Scan for the cell matching the given text and deliver its (X, Y) coordinate at center. 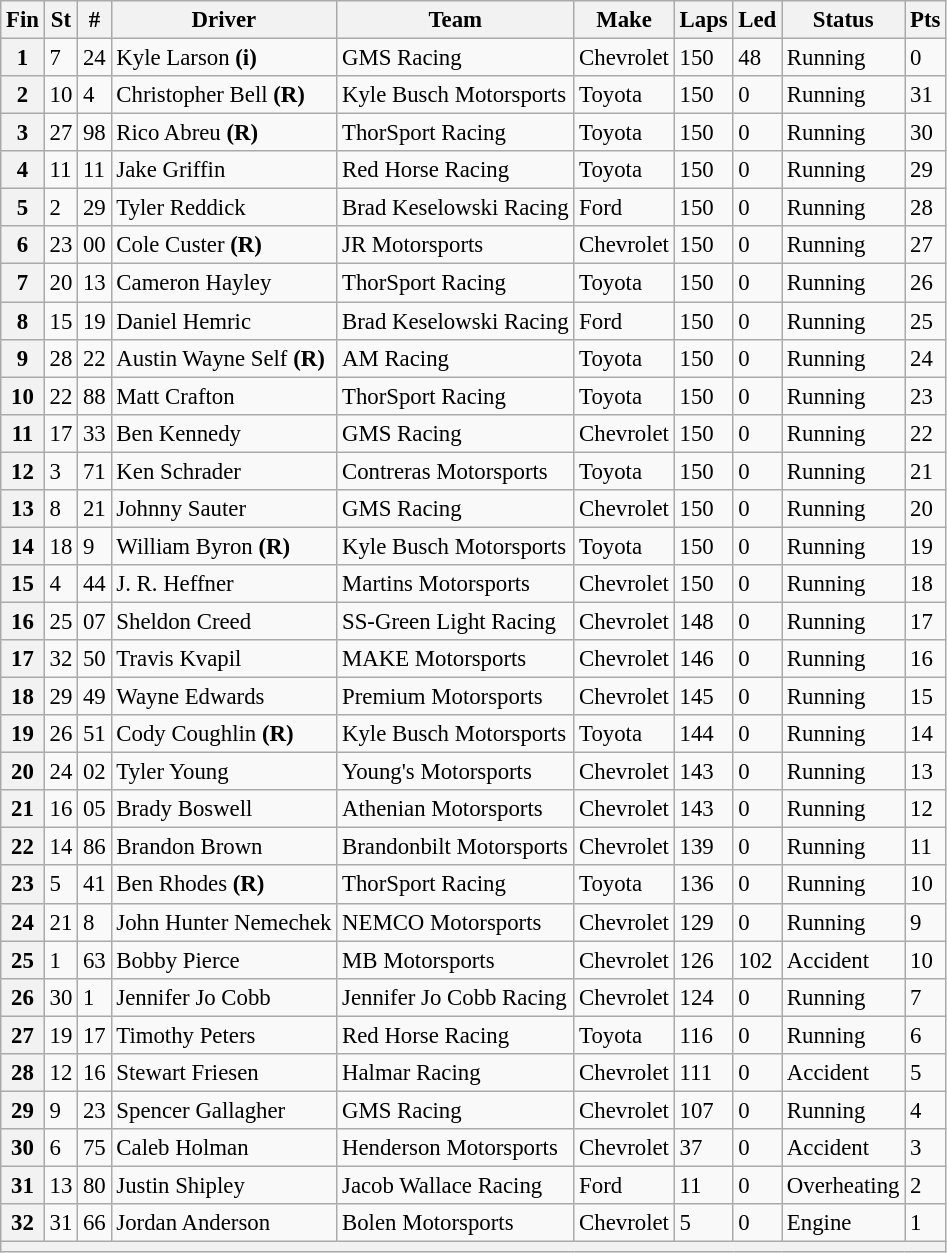
Timothy Peters (224, 1035)
Bolen Motorsports (456, 1223)
Johnny Sauter (224, 509)
144 (704, 734)
Justin Shipley (224, 1185)
124 (704, 997)
136 (704, 885)
Premium Motorsports (456, 697)
Jake Griffin (224, 170)
Cody Coughlin (R) (224, 734)
07 (94, 621)
Spencer Gallagher (224, 1110)
Matt Crafton (224, 396)
Engine (844, 1223)
Pts (926, 20)
98 (94, 133)
139 (704, 847)
50 (94, 659)
66 (94, 1223)
102 (758, 960)
Bobby Pierce (224, 960)
44 (94, 584)
00 (94, 245)
48 (758, 58)
Brandonbilt Motorsports (456, 847)
SS-Green Light Racing (456, 621)
33 (94, 433)
NEMCO Motorsports (456, 922)
JR Motorsports (456, 245)
Ken Schrader (224, 471)
Fin (23, 20)
Kyle Larson (i) (224, 58)
Daniel Hemric (224, 321)
Overheating (844, 1185)
Cole Custer (R) (224, 245)
86 (94, 847)
Laps (704, 20)
Driver (224, 20)
MB Motorsports (456, 960)
51 (94, 734)
Brandon Brown (224, 847)
Jacob Wallace Racing (456, 1185)
05 (94, 809)
37 (704, 1148)
145 (704, 697)
William Byron (R) (224, 546)
John Hunter Nemechek (224, 922)
Travis Kvapil (224, 659)
Cameron Hayley (224, 283)
Rico Abreu (R) (224, 133)
129 (704, 922)
41 (94, 885)
Brady Boswell (224, 809)
Status (844, 20)
Martins Motorsports (456, 584)
126 (704, 960)
Contreras Motorsports (456, 471)
MAKE Motorsports (456, 659)
75 (94, 1148)
Jennifer Jo Cobb Racing (456, 997)
Make (624, 20)
Christopher Bell (R) (224, 95)
71 (94, 471)
111 (704, 1073)
148 (704, 621)
Stewart Friesen (224, 1073)
Young's Motorsports (456, 772)
Jennifer Jo Cobb (224, 997)
Tyler Reddick (224, 208)
Jordan Anderson (224, 1223)
Team (456, 20)
Sheldon Creed (224, 621)
Led (758, 20)
# (94, 20)
88 (94, 396)
146 (704, 659)
J. R. Heffner (224, 584)
Tyler Young (224, 772)
Henderson Motorsports (456, 1148)
63 (94, 960)
Austin Wayne Self (R) (224, 358)
49 (94, 697)
Athenian Motorsports (456, 809)
80 (94, 1185)
Caleb Holman (224, 1148)
116 (704, 1035)
Ben Rhodes (R) (224, 885)
Halmar Racing (456, 1073)
107 (704, 1110)
Wayne Edwards (224, 697)
St (60, 20)
Ben Kennedy (224, 433)
02 (94, 772)
AM Racing (456, 358)
